Provide the (X, Y) coordinate of the cell's center where the given text is located.  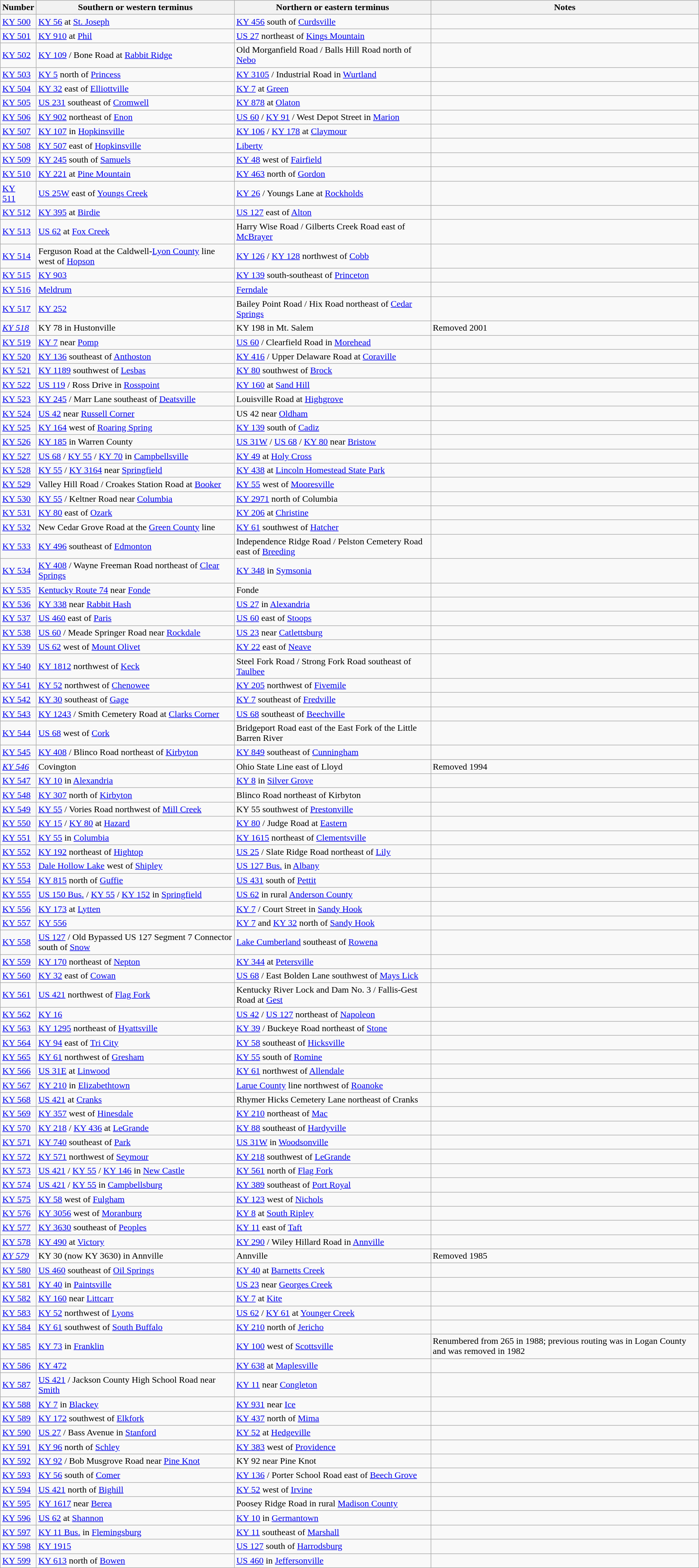
KY 506 (18, 117)
KY 535 (18, 590)
US 42 near Russell Corner (135, 413)
KY 544 (18, 733)
KY 78 in Hustonville (135, 328)
KY 30 southeast of Gage (135, 699)
KY 55 south of Romine (332, 1057)
KY 596 (18, 1518)
KY 383 west of Providence (332, 1447)
Louisville Road at Highgrove (332, 399)
KY 139 south of Cadiz (332, 427)
KY 32 east of Elliottville (135, 89)
KY 559 (18, 961)
KY 139 south-southeast of Princeton (332, 275)
US 62 at Shannon (135, 1518)
KY 561 (18, 995)
KY 571 northwest of Seymour (135, 1156)
KY 583 (18, 1313)
KY 55 west of Mooresville (332, 485)
KY 522 (18, 385)
KY 597 (18, 1532)
KY 588 (18, 1404)
KY 551 (18, 838)
Bailey Point Road / Hix Road northeast of Cedar Springs (332, 309)
KY 3056 west of Moranburg (135, 1213)
KY 185 in Warren County (135, 442)
KY 569 (18, 1114)
KY 849 southeast of Cunningham (332, 752)
Ferndale (332, 290)
KY 545 (18, 752)
KY 173 at Lytten (135, 909)
US 68 southeast of Beechville (332, 714)
KY 540 (18, 666)
KY 547 (18, 781)
US 42 / US 127 northeast of Napoleon (332, 1014)
KY 555 (18, 894)
KY 815 north of Guffie (135, 880)
KY 55 in Columbia (135, 838)
KY 218 / KY 436 at LeGrande (135, 1128)
KY 533 (18, 546)
KY 55 / Vories Road northwest of Mill Creek (135, 809)
KY 1295 northeast of Hyattsville (135, 1029)
KY 589 (18, 1418)
KY 568 (18, 1100)
KY 40 at Barnetts Creek (332, 1270)
KY 408 / Blinco Road northeast of Kirbyton (135, 752)
KY 16 (135, 1014)
KY 1189 southwest of Lesbas (135, 371)
US 421 / KY 55 / KY 146 in New Castle (135, 1170)
KY 574 (18, 1185)
KY 548 (18, 795)
KY 7 in Blackey (135, 1404)
KY 58 west of Fulgham (135, 1199)
KY 523 (18, 399)
US 421 at Cranks (135, 1100)
Blinco Road northeast of Kirbyton (332, 795)
KY 80 east of Ozark (135, 513)
US 460 in Jeffersonville (332, 1561)
KY 80 southwest of Brock (332, 371)
KY 198 in Mt. Salem (332, 328)
US 27 northeast of Kings Mountain (332, 36)
US 127 Bus. in Albany (332, 866)
Southern or western terminus (135, 7)
KY 170 northeast of Nepton (135, 961)
KY 56 south of Comer (135, 1475)
KY 1812 northwest of Keck (135, 666)
KY 599 (18, 1561)
KY 7 and KY 32 north of Sandy Hook (332, 923)
KY 338 near Rabbit Hash (135, 604)
KY 357 west of Hinesdale (135, 1114)
KY 519 (18, 342)
KY 344 at Petersville (332, 961)
KY 252 (135, 309)
KY 7 / Court Street in Sandy Hook (332, 909)
KY 527 (18, 456)
Removed 1994 (565, 767)
KY 561 north of Flag Fork (332, 1170)
Meldrum (135, 290)
KY 590 (18, 1432)
KY 591 (18, 1447)
KY 107 in Hopkinsville (135, 131)
KY 61 southwest of Hatcher (332, 527)
KY 52 west of Irvine (332, 1490)
KY 463 north of Gordon (332, 174)
KY 537 (18, 618)
KY 508 (18, 145)
US 27 in Alexandria (332, 604)
KY 5 north of Princess (135, 74)
KY 516 (18, 290)
KY 52 at Hedgeville (332, 1432)
KY 518 (18, 328)
KY 520 (18, 356)
KY 7 at Kite (332, 1299)
KY 510 (18, 174)
KY 550 (18, 823)
US 60 / Meade Springer Road near Rockdale (135, 633)
Northern or eastern terminus (332, 7)
KY 8 in Silver Grove (332, 781)
KY 221 at Pine Mountain (135, 174)
Removed 1985 (565, 1256)
KY 529 (18, 485)
KY 395 at Birdie (135, 213)
KY 11 east of Taft (332, 1228)
KY 109 / Bone Road at Rabbit Ridge (135, 55)
KY 517 (18, 309)
Notes (565, 7)
KY 562 (18, 1014)
KY 56 at St. Joseph (135, 22)
US 62 in rural Anderson County (332, 894)
KY 307 north of Kirbyton (135, 795)
KY 557 (18, 923)
KY 593 (18, 1475)
KY 456 south of Curdsville (332, 22)
Liberty (332, 145)
KY 584 (18, 1327)
KY 1617 near Berea (135, 1504)
US 60 / Clearfield Road in Morehead (332, 342)
KY511 (18, 193)
KY 3105 / Industrial Road in Wurtland (332, 74)
KY 571 (18, 1142)
KY 92 / Bob Musgrove Road near Pine Knot (135, 1461)
KY 160 at Sand Hill (332, 385)
KY 55 / Keltner Road near Columbia (135, 499)
KY 218 southwest of LeGrande (332, 1156)
KY 73 in Franklin (135, 1346)
KY 513 (18, 232)
KY 552 (18, 852)
KY 554 (18, 880)
US 127 south of Harrodsburg (332, 1546)
Covington (135, 767)
US 431 south of Pettit (332, 880)
KY 553 (18, 866)
KY 3630 southeast of Peoples (135, 1228)
KY 585 (18, 1346)
KY 525 (18, 427)
KY 532 (18, 527)
US 62 at Fox Creek (135, 232)
KY 903 (135, 275)
KY 1615 northeast of Clementsville (332, 838)
KY 586 (18, 1366)
Larue County line northwest of Roanoke (332, 1085)
KY 26 / Youngs Lane at Rockholds (332, 193)
KY 7 southeast of Fredville (332, 699)
KY 575 (18, 1199)
KY 210 northeast of Mac (332, 1114)
KY 538 (18, 633)
US 60 east of Stoops (332, 618)
KY 572 (18, 1156)
KY 514 (18, 256)
KY 438 at Lincoln Homestead State Park (332, 470)
US 119 / Ross Drive in Rosspoint (135, 385)
KY 539 (18, 647)
US 62 west of Mount Olivet (135, 647)
KY 542 (18, 699)
KY 560 (18, 976)
KY 594 (18, 1490)
KY 80 / Judge Road at Eastern (332, 823)
US 31E at Linwood (135, 1071)
KY 192 northeast of Hightop (135, 852)
KY 505 (18, 103)
KY 578 (18, 1242)
KY 531 (18, 513)
KY 501 (18, 36)
Old Morganfield Road / Balls Hill Road north of Nebo (332, 55)
KY 507 east of Hopkinsville (135, 145)
KY 48 west of Fairfield (332, 160)
KY 579 (18, 1256)
US 23 near Catlettsburg (332, 633)
KY 598 (18, 1546)
US 421 northwest of Flag Fork (135, 995)
Kentucky River Lock and Dam No. 3 / Fallis-Gest Road at Gest (332, 995)
KY 8 at South Ripley (332, 1213)
KY 500 (18, 22)
US 31W / US 68 / KY 80 near Bristow (332, 442)
US 421 north of Bighill (135, 1490)
KY 509 (18, 160)
KY 490 at Victory (135, 1242)
KY 11 near Congleton (332, 1385)
KY 566 (18, 1071)
KY 1243 / Smith Cemetery Road at Clarks Corner (135, 714)
Renumbered from 265 in 1988; previous routing was in Logan County and was removed in 1982 (565, 1346)
KY 2971 north of Columbia (332, 499)
Removed 2001 (565, 328)
KY 160 near Littcarr (135, 1299)
KY 290 / Wiley Hillard Road in Annville (332, 1242)
KY 503 (18, 74)
KY 528 (18, 470)
US 421 / KY 55 in Campbellsburg (135, 1185)
KY 416 / Upper Delaware Road at Coraville (332, 356)
Kentucky Route 74 near Fonde (135, 590)
US 421 / Jackson County High School Road near Smith (135, 1385)
KY 524 (18, 413)
KY 530 (18, 499)
KY 408 / Wayne Freeman Road northeast of Clear Springs (135, 571)
KY 472 (135, 1366)
KY 565 (18, 1057)
Ferguson Road at the Caldwell-Lyon County line west of Hopson (135, 256)
KY 96 north of Schley (135, 1447)
New Cedar Grove Road at the Green County line (135, 527)
KY 58 southeast of Hicksville (332, 1043)
KY 526 (18, 442)
KY 573 (18, 1170)
KY 902 northeast of Enon (135, 117)
KY 389 southeast of Port Royal (332, 1185)
US 27 / Bass Avenue in Stanford (135, 1432)
Lake Cumberland southeast of Rowena (332, 942)
Bridgeport Road east of the East Fork of the Little Barren River (332, 733)
KY 587 (18, 1385)
Steel Fork Road / Strong Fork Road southeast of Taulbee (332, 666)
KY 10 in Alexandria (135, 781)
KY 581 (18, 1284)
KY 740 southeast of Park (135, 1142)
US 150 Bus. / KY 55 / KY 152 in Springfield (135, 894)
US 25 / Slate Ridge Road northeast of Lily (332, 852)
KY 7 at Green (332, 89)
KY 210 in Elizabethtown (135, 1085)
US 68 / KY 55 / KY 70 in Campbellsville (135, 456)
KY 55 / KY 3164 near Springfield (135, 470)
US 62 / KY 61 at Younger Creek (332, 1313)
KY 210 north of Jericho (332, 1327)
KY 558 (18, 942)
US 68 west of Cork (135, 733)
KY 577 (18, 1228)
KY 52 northwest of Lyons (135, 1313)
KY 348 in Symsonia (332, 571)
KY 580 (18, 1270)
KY 106 / KY 178 at Claymour (332, 131)
KY 576 (18, 1213)
US 68 / East Bolden Lane southwest of Mays Lick (332, 976)
US 60 / KY 91 / West Depot Street in Marion (332, 117)
KY 11 southeast of Marshall (332, 1532)
KY 10 in Germantown (332, 1518)
US 23 near Georges Creek (332, 1284)
KY 496 southeast of Edmonton (135, 546)
KY 507 (18, 131)
KY 61 northwest of Allendale (332, 1071)
KY 582 (18, 1299)
KY 638 at Maplesville (332, 1366)
US 460 east of Paris (135, 618)
KY 502 (18, 55)
Rhymer Hicks Cemetery Lane northeast of Cranks (332, 1100)
KY 570 (18, 1128)
KY 15 / KY 80 at Hazard (135, 823)
KY 136 / Porter School Road east of Beech Grove (332, 1475)
US 42 near Oldham (332, 413)
KY 563 (18, 1029)
KY 567 (18, 1085)
US 460 southeast of Oil Springs (135, 1270)
KY 437 north of Mima (332, 1418)
KY 512 (18, 213)
KY 126 / KY 128 northwest of Cobb (332, 256)
KY 92 near Pine Knot (332, 1461)
KY 7 near Pomp (135, 342)
KY 205 northwest of Fivemile (332, 685)
Annville (332, 1256)
Dale Hollow Lake west of Shipley (135, 866)
KY 595 (18, 1504)
KY 549 (18, 809)
KY 1915 (135, 1546)
KY 564 (18, 1043)
KY 534 (18, 571)
KY 878 at Olaton (332, 103)
Independence Ridge Road / Pelston Cemetery Road east of Breeding (332, 546)
KY 172 southwest of Elkfork (135, 1418)
KY 52 northwest of Chenowee (135, 685)
KY 541 (18, 685)
Poosey Ridge Road in rural Madison County (332, 1504)
US 231 southeast of Cromwell (135, 103)
KY 88 southeast of Hardyville (332, 1128)
KY 30 (now KY 3630) in Annville (135, 1256)
US 127 east of Alton (332, 213)
KY 245 / Marr Lane southeast of Deatsville (135, 399)
KY 245 south of Samuels (135, 160)
KY 136 southeast of Anthoston (135, 356)
Number (18, 7)
KY 61 northwest of Gresham (135, 1057)
KY 592 (18, 1461)
KY 55 southwest of Prestonville (332, 809)
KY 22 east of Neave (332, 647)
Ohio State Line east of Lloyd (332, 767)
KY 931 near Ice (332, 1404)
US 127 / Old Bypassed US 127 Segment 7 Connector south of Snow (135, 942)
KY 61 southwest of South Buffalo (135, 1327)
US 31W in Woodsonville (332, 1142)
KY 543 (18, 714)
KY 164 west of Roaring Spring (135, 427)
KY 504 (18, 89)
KY 910 at Phil (135, 36)
US 25W east of Youngs Creek (135, 193)
KY 32 east of Cowan (135, 976)
KY 11 Bus. in Flemingsburg (135, 1532)
Fonde (332, 590)
Harry Wise Road / Gilberts Creek Road east of McBrayer (332, 232)
Valley Hill Road / Croakes Station Road at Booker (135, 485)
KY 521 (18, 371)
KY 515 (18, 275)
KY 49 at Holy Cross (332, 456)
KY 100 west of Scottsville (332, 1346)
KY 123 west of Nichols (332, 1199)
KY 94 east of Tri City (135, 1043)
KY 206 at Christine (332, 513)
KY 536 (18, 604)
KY 39 / Buckeye Road northeast of Stone (332, 1029)
KY 40 in Paintsville (135, 1284)
KY 546 (18, 767)
KY 613 north of Bowen (135, 1561)
